Provide the (X, Y) coordinate of the cell's center where the given text is located.  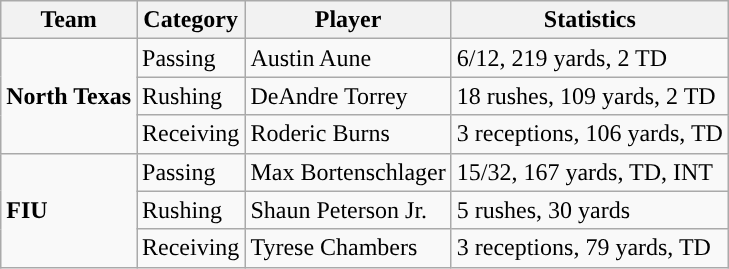
Tyrese Chambers (348, 248)
6/12, 219 yards, 2 TD (590, 58)
Statistics (590, 20)
Max Bortenschlager (348, 172)
Player (348, 20)
North Texas (69, 96)
Roderic Burns (348, 134)
18 rushes, 109 yards, 2 TD (590, 96)
FIU (69, 210)
5 rushes, 30 yards (590, 210)
Category (190, 20)
DeAndre Torrey (348, 96)
3 receptions, 106 yards, TD (590, 134)
Shaun Peterson Jr. (348, 210)
15/32, 167 yards, TD, INT (590, 172)
Team (69, 20)
Austin Aune (348, 58)
3 receptions, 79 yards, TD (590, 248)
